Determine the (X, Y) coordinate at the center of the cell enclosing the given text.  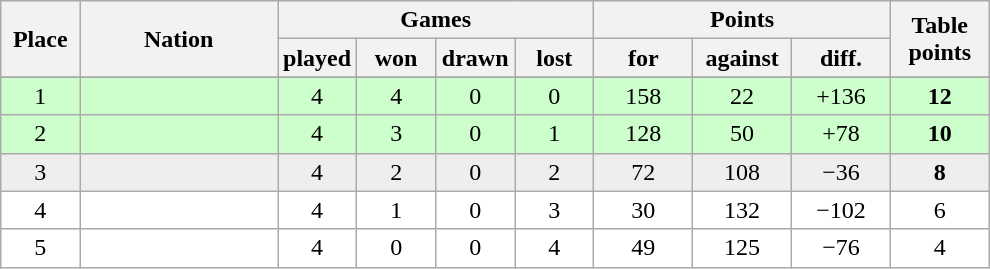
for (644, 58)
−102 (842, 210)
−36 (842, 172)
5 (40, 248)
12 (940, 96)
108 (742, 172)
72 (644, 172)
drawn (476, 58)
diff. (842, 58)
Points (742, 20)
8 (940, 172)
22 (742, 96)
against (742, 58)
Nation (179, 39)
158 (644, 96)
Tablepoints (940, 39)
played (318, 58)
132 (742, 210)
−76 (842, 248)
50 (742, 134)
+78 (842, 134)
lost (554, 58)
49 (644, 248)
10 (940, 134)
128 (644, 134)
6 (940, 210)
Games (436, 20)
won (396, 58)
125 (742, 248)
Place (40, 39)
30 (644, 210)
+136 (842, 96)
